Return the (X, Y) coordinate for the center point of the cell that contains the specified text.  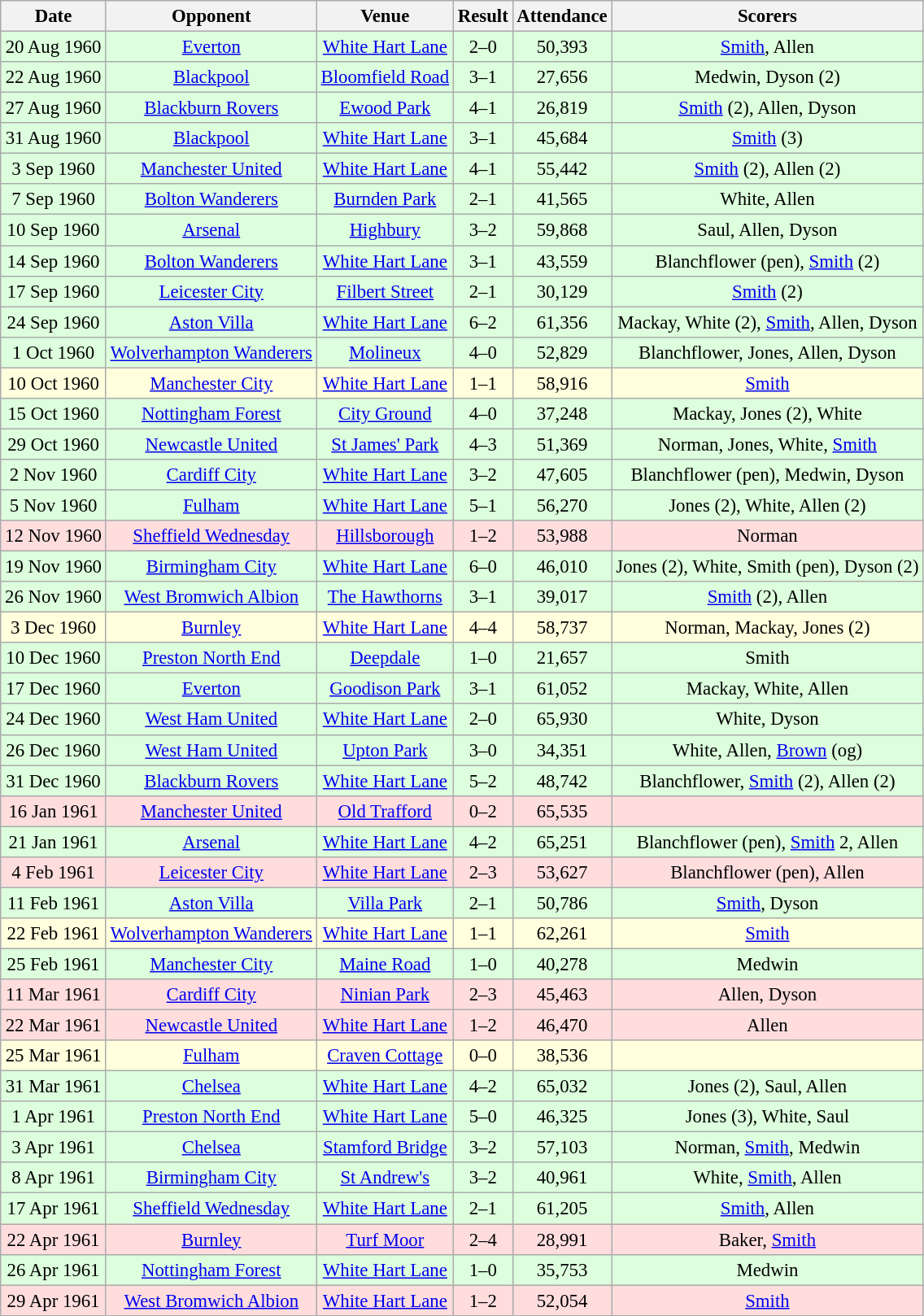
Norman (768, 536)
3 Sep 1960 (54, 169)
Ninian Park (385, 995)
50,786 (562, 903)
26,819 (562, 108)
19 Nov 1960 (54, 567)
27 Aug 1960 (54, 108)
45,463 (562, 995)
Result (483, 16)
11 Mar 1961 (54, 995)
52,829 (562, 352)
30,129 (562, 291)
22 Feb 1961 (54, 934)
St Andrew's (385, 1179)
5–2 (483, 781)
51,369 (562, 444)
4–3 (483, 444)
2–4 (483, 1240)
Craven Cottage (385, 1056)
22 Apr 1961 (54, 1240)
Goodison Park (385, 689)
40,961 (562, 1179)
Mackay, White (2), Smith, Allen, Dyson (768, 322)
17 Apr 1961 (54, 1209)
46,010 (562, 567)
White, Allen (768, 199)
Smith, Dyson (768, 903)
56,270 (562, 505)
65,930 (562, 720)
46,470 (562, 1026)
Blanchflower (pen), Smith 2, Allen (768, 842)
3 Apr 1961 (54, 1148)
Smith (2), Allen, Dyson (768, 108)
Attendance (562, 16)
Baker, Smith (768, 1240)
St James' Park (385, 444)
Blanchflower, Smith (2), Allen (2) (768, 781)
61,356 (562, 322)
Medwin, Dyson (2) (768, 77)
Smith (2), Allen (768, 597)
31 Mar 1961 (54, 1087)
65,535 (562, 811)
29 Oct 1960 (54, 444)
62,261 (562, 934)
2 Nov 1960 (54, 475)
Jones (2), White, Allen (2) (768, 505)
1 Apr 1961 (54, 1117)
White, Dyson (768, 720)
31 Dec 1960 (54, 781)
38,536 (562, 1056)
Maine Road (385, 964)
58,737 (562, 628)
24 Sep 1960 (54, 322)
4–4 (483, 628)
Jones (2), White, Smith (pen), Dyson (2) (768, 567)
55,442 (562, 169)
29 Apr 1961 (54, 1301)
Hillsborough (385, 536)
Allen, Dyson (768, 995)
6–2 (483, 322)
26 Nov 1960 (54, 597)
6–0 (483, 567)
26 Dec 1960 (54, 750)
21,657 (562, 658)
Villa Park (385, 903)
Highbury (385, 230)
46,325 (562, 1117)
43,559 (562, 261)
37,248 (562, 414)
0–0 (483, 1056)
Deepdale (385, 658)
4 Feb 1961 (54, 873)
10 Sep 1960 (54, 230)
14 Sep 1960 (54, 261)
58,916 (562, 383)
1 Oct 1960 (54, 352)
5–0 (483, 1117)
34,351 (562, 750)
Blanchflower (pen), Smith (2) (768, 261)
Bloomfield Road (385, 77)
Burnden Park (385, 199)
16 Jan 1961 (54, 811)
0–2 (483, 811)
Molineux (385, 352)
The Hawthorns (385, 597)
50,393 (562, 47)
22 Aug 1960 (54, 77)
Smith (2) (768, 291)
10 Dec 1960 (54, 658)
45,684 (562, 138)
27,656 (562, 77)
Old Trafford (385, 811)
53,988 (562, 536)
Scorers (768, 16)
8 Apr 1961 (54, 1179)
24 Dec 1960 (54, 720)
White, Allen, Brown (og) (768, 750)
Upton Park (385, 750)
11 Feb 1961 (54, 903)
Mackay, White, Allen (768, 689)
Smith (3) (768, 138)
Smith (2), Allen (2) (768, 169)
35,753 (562, 1270)
61,052 (562, 689)
Jones (3), White, Saul (768, 1117)
5 Nov 1960 (54, 505)
31 Aug 1960 (54, 138)
26 Apr 1961 (54, 1270)
41,565 (562, 199)
25 Mar 1961 (54, 1056)
39,017 (562, 597)
Date (54, 16)
28,991 (562, 1240)
17 Dec 1960 (54, 689)
Blanchflower, Jones, Allen, Dyson (768, 352)
52,054 (562, 1301)
Blanchflower (pen), Medwin, Dyson (768, 475)
21 Jan 1961 (54, 842)
Jones (2), Saul, Allen (768, 1087)
47,605 (562, 475)
12 Nov 1960 (54, 536)
25 Feb 1961 (54, 964)
7 Sep 1960 (54, 199)
3–0 (483, 750)
Venue (385, 16)
Saul, Allen, Dyson (768, 230)
65,032 (562, 1087)
22 Mar 1961 (54, 1026)
Turf Moor (385, 1240)
65,251 (562, 842)
15 Oct 1960 (54, 414)
City Ground (385, 414)
Mackay, Jones (2), White (768, 414)
17 Sep 1960 (54, 291)
10 Oct 1960 (54, 383)
White, Smith, Allen (768, 1179)
Filbert Street (385, 291)
Ewood Park (385, 108)
40,278 (562, 964)
Norman, Jones, White, Smith (768, 444)
48,742 (562, 781)
Opponent (211, 16)
Norman, Mackay, Jones (2) (768, 628)
61,205 (562, 1209)
53,627 (562, 873)
Allen (768, 1026)
5–1 (483, 505)
Stamford Bridge (385, 1148)
3 Dec 1960 (54, 628)
Blanchflower (pen), Allen (768, 873)
57,103 (562, 1148)
20 Aug 1960 (54, 47)
59,868 (562, 230)
Norman, Smith, Medwin (768, 1148)
